Find where the given text appears and provide that cell's center as (x, y) coordinate. 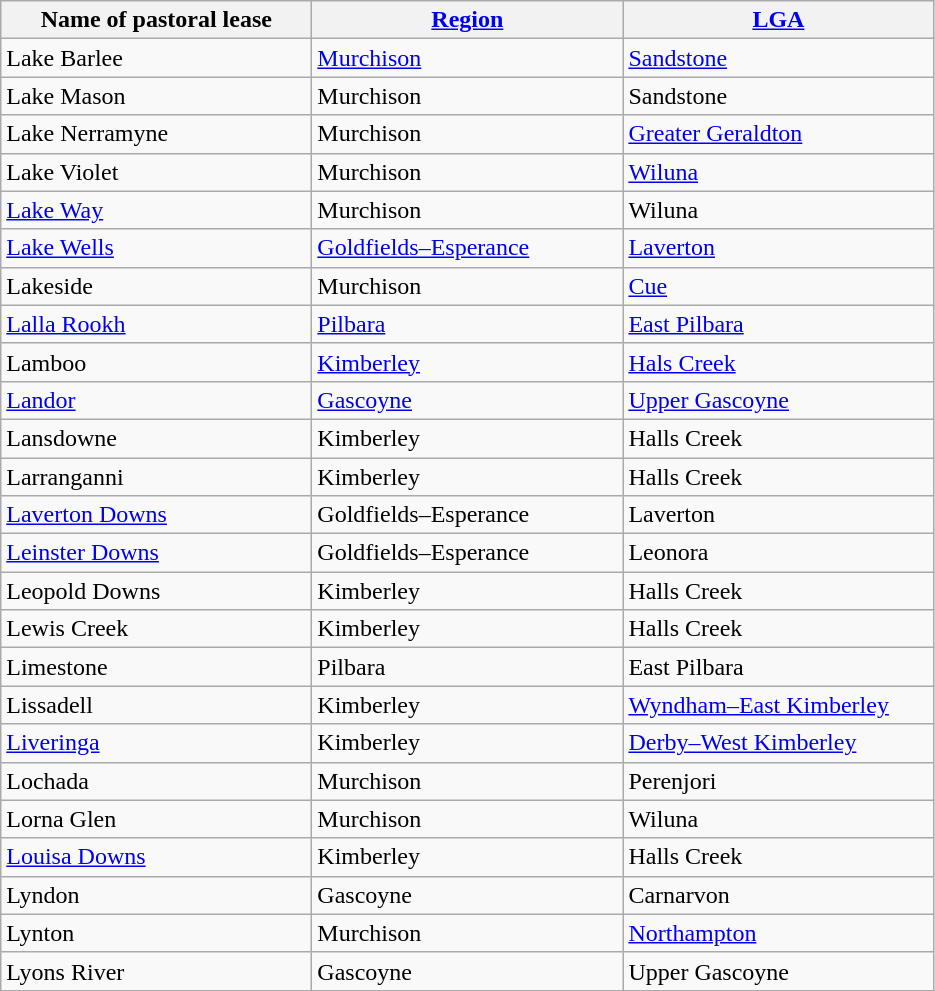
Lorna Glen (156, 819)
Lyons River (156, 971)
Lansdowne (156, 438)
Lalla Rookh (156, 324)
Lake Mason (156, 96)
Louisa Downs (156, 857)
Region (468, 20)
Lake Nerramyne (156, 134)
LGA (778, 20)
Leonora (778, 553)
Leinster Downs (156, 553)
Landor (156, 400)
Lynton (156, 933)
Lake Wells (156, 248)
Cue (778, 286)
Greater Geraldton (778, 134)
Carnarvon (778, 895)
Lake Way (156, 210)
Laverton Downs (156, 515)
Limestone (156, 667)
Larranganni (156, 477)
Name of pastoral lease (156, 20)
Hals Creek (778, 362)
Lewis Creek (156, 629)
Lamboo (156, 362)
Wyndham–East Kimberley (778, 705)
Lochada (156, 781)
Derby–West Kimberley (778, 743)
Lake Barlee (156, 58)
Perenjori (778, 781)
Lyndon (156, 895)
Lake Violet (156, 172)
Northampton (778, 933)
Lissadell (156, 705)
Liveringa (156, 743)
Leopold Downs (156, 591)
Lakeside (156, 286)
